Scan for the cell matching the given text and deliver its [x, y] coordinate at center. 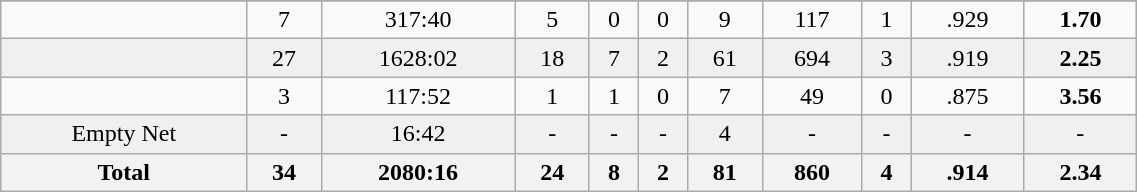
860 [812, 172]
1.70 [1080, 20]
49 [812, 96]
117 [812, 20]
9 [724, 20]
3.56 [1080, 96]
.919 [968, 58]
1628:02 [418, 58]
5 [552, 20]
Total [124, 172]
.875 [968, 96]
.929 [968, 20]
16:42 [418, 134]
24 [552, 172]
81 [724, 172]
Empty Net [124, 134]
61 [724, 58]
2.34 [1080, 172]
2080:16 [418, 172]
317:40 [418, 20]
34 [284, 172]
27 [284, 58]
2.25 [1080, 58]
18 [552, 58]
694 [812, 58]
.914 [968, 172]
117:52 [418, 96]
8 [614, 172]
